From the cell containing the given text, extract its center point as (X, Y) coordinate. 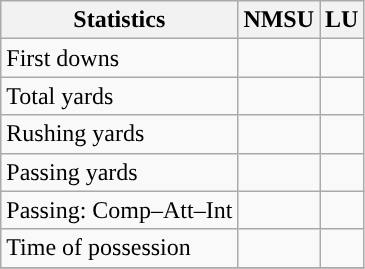
Time of possession (120, 248)
Statistics (120, 20)
Passing: Comp–Att–Int (120, 210)
Passing yards (120, 172)
Total yards (120, 96)
NMSU (279, 20)
LU (342, 20)
Rushing yards (120, 134)
First downs (120, 58)
